Output the (x, y) coordinate of the center of the cell containing the given text.  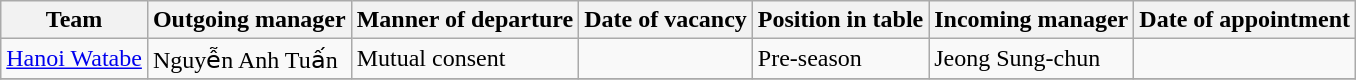
Pre-season (840, 59)
Mutual consent (464, 59)
Date of vacancy (666, 20)
Position in table (840, 20)
Outgoing manager (249, 20)
Team (74, 20)
Date of appointment (1245, 20)
Nguyễn Anh Tuấn (249, 59)
Hanoi Watabe (74, 59)
Incoming manager (1032, 20)
Manner of departure (464, 20)
Jeong Sung-chun (1032, 59)
